Locate the cell with the specified text and output its [x, y] center coordinate. 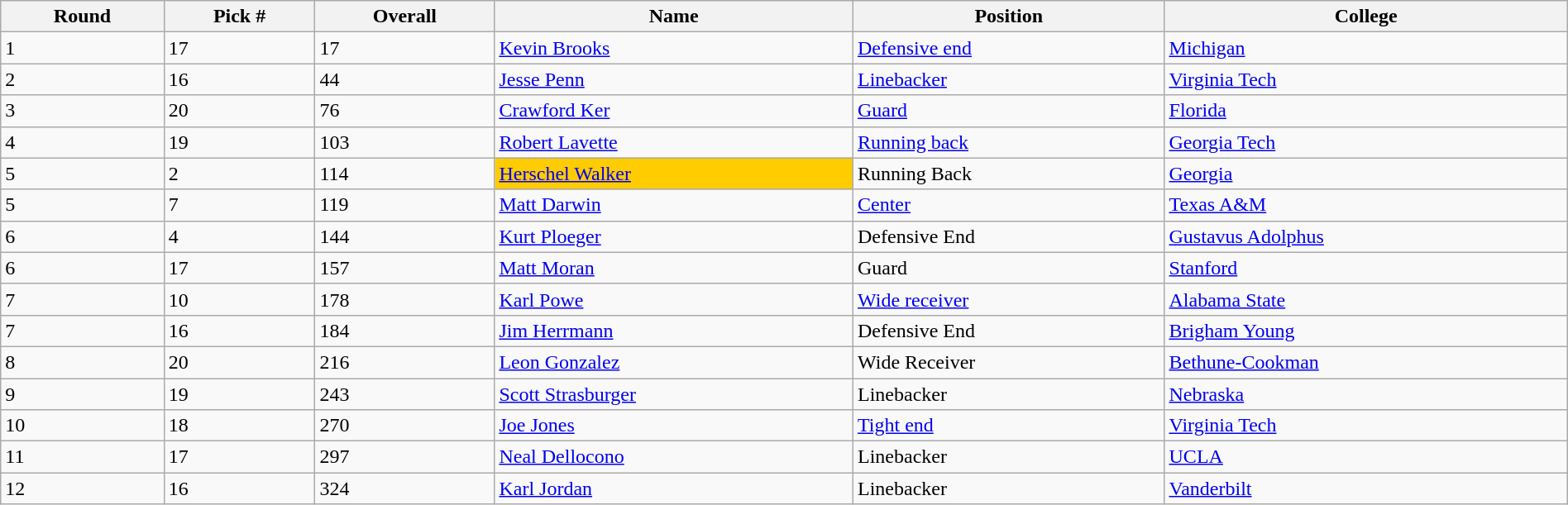
3 [83, 111]
44 [405, 79]
Wide Receiver [1009, 362]
Round [83, 17]
Jesse Penn [674, 79]
Running Back [1009, 174]
Nebraska [1366, 394]
Michigan [1366, 48]
11 [83, 457]
UCLA [1366, 457]
Wide receiver [1009, 299]
Position [1009, 17]
Joe Jones [674, 426]
144 [405, 236]
Center [1009, 205]
18 [240, 426]
Kurt Ploeger [674, 236]
Running back [1009, 142]
Name [674, 17]
College [1366, 17]
184 [405, 331]
12 [83, 488]
243 [405, 394]
Florida [1366, 111]
Crawford Ker [674, 111]
Georgia [1366, 174]
Defensive end [1009, 48]
216 [405, 362]
Leon Gonzalez [674, 362]
324 [405, 488]
Bethune-Cookman [1366, 362]
Texas A&M [1366, 205]
9 [83, 394]
76 [405, 111]
Karl Powe [674, 299]
270 [405, 426]
157 [405, 268]
103 [405, 142]
Karl Jordan [674, 488]
Jim Herrmann [674, 331]
Herschel Walker [674, 174]
Scott Strasburger [674, 394]
Matt Darwin [674, 205]
Alabama State [1366, 299]
Kevin Brooks [674, 48]
297 [405, 457]
114 [405, 174]
Matt Moran [674, 268]
178 [405, 299]
Neal Dellocono [674, 457]
Stanford [1366, 268]
Pick # [240, 17]
Gustavus Adolphus [1366, 236]
Brigham Young [1366, 331]
1 [83, 48]
Overall [405, 17]
119 [405, 205]
8 [83, 362]
Georgia Tech [1366, 142]
Vanderbilt [1366, 488]
Robert Lavette [674, 142]
Tight end [1009, 426]
